From the cell containing the given text, extract its center point as (x, y) coordinate. 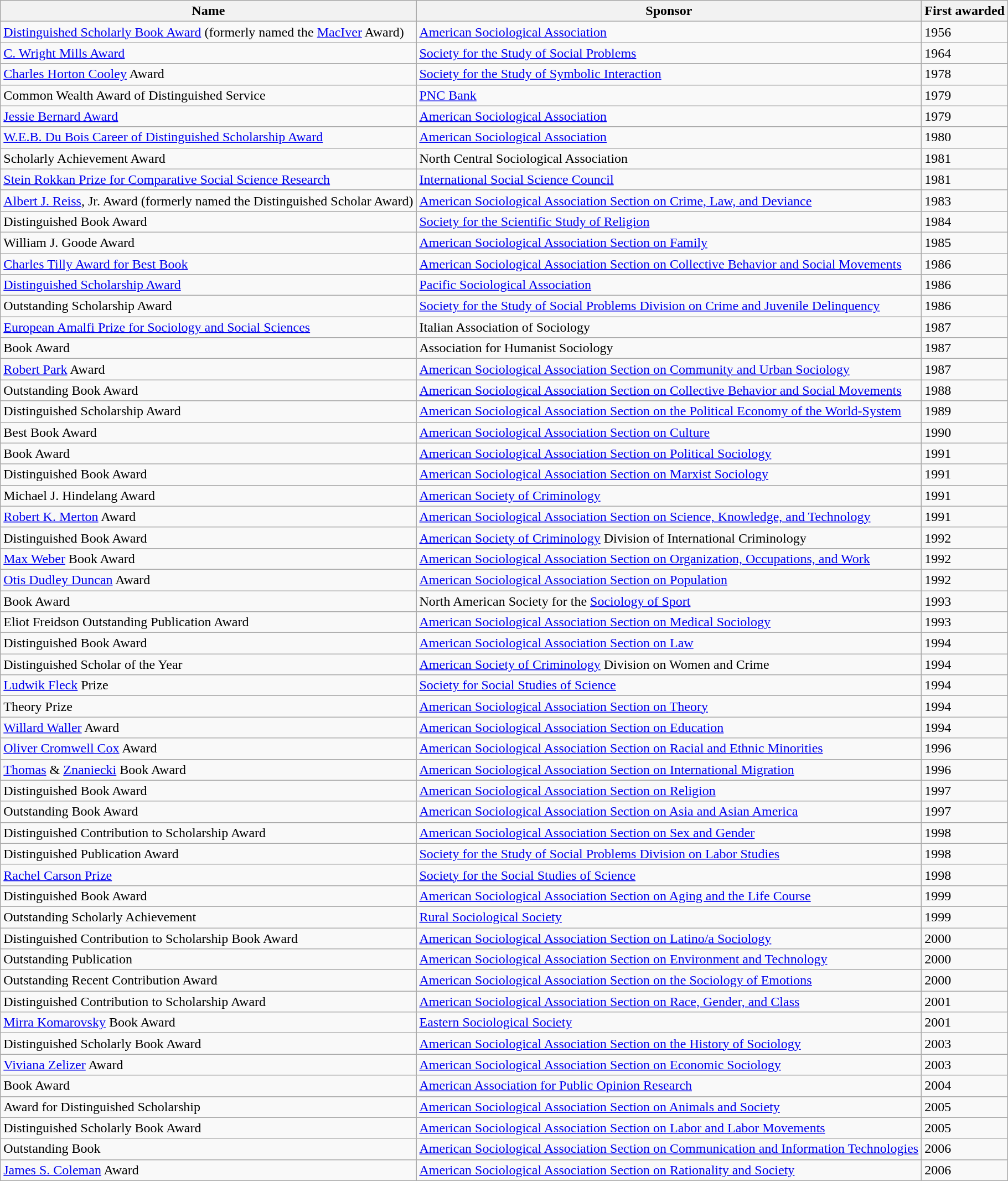
Pacific Sociological Association (669, 285)
Charles Horton Cooley Award (208, 74)
1985 (965, 243)
Society for the Social Studies of Science (669, 875)
American Sociological Association Section on Latino/a Sociology (669, 938)
American Sociological Association Section on Racial and Ethnic Minorities (669, 749)
Society for the Scientific Study of Religion (669, 221)
Rachel Carson Prize (208, 875)
American Sociological Association Section on Animals and Society (669, 1107)
Outstanding Publication (208, 960)
Robert Park Award (208, 369)
William J. Goode Award (208, 243)
American Society of Criminology (669, 496)
Ludwik Fleck Prize (208, 685)
American Sociological Association Section on the History of Sociology (669, 1044)
Scholarly Achievement Award (208, 158)
Outstanding Book (208, 1149)
Society for the Study of Social Problems (669, 53)
Willard Waller Award (208, 728)
Distinguished Contribution to Scholarship Book Award (208, 938)
Outstanding Scholarly Achievement (208, 917)
1984 (965, 221)
Outstanding Scholarship Award (208, 306)
Common Wealth Award of Distinguished Service (208, 95)
1956 (965, 32)
Charles Tilly Award for Best Book (208, 264)
Sponsor (669, 11)
American Sociological Association Section on Rationality and Society (669, 1170)
American Society of Criminology Division of International Criminology (669, 538)
Rural Sociological Society (669, 917)
American Sociological Association Section on Marxist Sociology (669, 475)
American Sociological Association Section on Family (669, 243)
Michael J. Hindelang Award (208, 496)
Max Weber Book Award (208, 559)
Albert J. Reiss, Jr. Award (formerly named the Distinguished Scholar Award) (208, 200)
American Sociological Association Section on Sex and Gender (669, 833)
Stein Rokkan Prize for Comparative Social Science Research (208, 179)
Oliver Cromwell Cox Award (208, 749)
1978 (965, 74)
American Sociological Association Section on Aging and the Life Course (669, 896)
PNC Bank (669, 95)
American Sociological Association Section on the Sociology of Emotions (669, 981)
American Sociological Association Section on Population (669, 580)
Award for Distinguished Scholarship (208, 1107)
1964 (965, 53)
Otis Dudley Duncan Award (208, 580)
American Sociological Association Section on Organization, Occupations, and Work (669, 559)
First awarded (965, 11)
Outstanding Recent Contribution Award (208, 981)
American Sociological Association Section on Theory (669, 706)
American Sociological Association Section on Community and Urban Sociology (669, 369)
American Sociological Association Section on Science, Knowledge, and Technology (669, 517)
American Sociological Association Section on Labor and Labor Movements (669, 1128)
Thomas & Znaniecki Book Award (208, 770)
Theory Prize (208, 706)
American Sociological Association Section on International Migration (669, 770)
1983 (965, 200)
Society for the Study of Social Problems Division on Crime and Juvenile Delinquency (669, 306)
1988 (965, 390)
American Sociological Association Section on Law (669, 643)
American Sociological Association Section on Environment and Technology (669, 960)
Best Book Award (208, 432)
James S. Coleman Award (208, 1170)
C. Wright Mills Award (208, 53)
Society for the Study of Social Problems Division on Labor Studies (669, 854)
Italian Association of Sociology (669, 327)
Association for Humanist Sociology (669, 348)
American Sociological Association Section on Communication and Information Technologies (669, 1149)
1980 (965, 137)
American Sociological Association Section on Religion (669, 791)
American Association for Public Opinion Research (669, 1086)
American Sociological Association Section on Political Sociology (669, 453)
North American Society for the Sociology of Sport (669, 601)
Distinguished Scholarly Book Award (formerly named the MacIver Award) (208, 32)
American Sociological Association Section on Crime, Law, and Deviance (669, 200)
American Sociological Association Section on the Political Economy of the World-System (669, 411)
Distinguished Scholar of the Year (208, 664)
American Sociological Association Section on Race, Gender, and Class (669, 1002)
American Sociological Association Section on Medical Sociology (669, 622)
Jessie Bernard Award (208, 116)
1990 (965, 432)
Distinguished Publication Award (208, 854)
American Sociological Association Section on Culture (669, 432)
Society for the Study of Symbolic Interaction (669, 74)
Mirra Komarovsky Book Award (208, 1023)
American Society of Criminology Division on Women and Crime (669, 664)
Eliot Freidson Outstanding Publication Award (208, 622)
1989 (965, 411)
American Sociological Association Section on Asia and Asian America (669, 812)
International Social Science Council (669, 179)
Eastern Sociological Society (669, 1023)
2004 (965, 1086)
W.E.B. Du Bois Career of Distinguished Scholarship Award (208, 137)
North Central Sociological Association (669, 158)
Viviana Zelizer Award (208, 1065)
American Sociological Association Section on Education (669, 728)
American Sociological Association Section on Economic Sociology (669, 1065)
Name (208, 11)
Society for Social Studies of Science (669, 685)
Robert K. Merton Award (208, 517)
European Amalfi Prize for Sociology and Social Sciences (208, 327)
